Pinpoint the cell where the given text exists, returning its [x, y] midpoint coordinate. 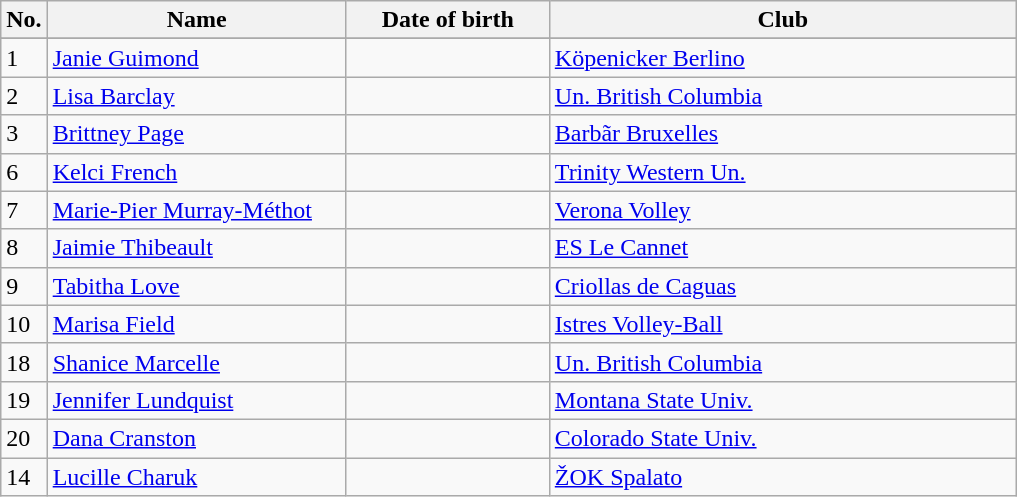
10 [24, 324]
Name [196, 20]
Dana Cranston [196, 438]
3 [24, 134]
Köpenicker Berlino [782, 58]
Barbãr Bruxelles [782, 134]
1 [24, 58]
18 [24, 362]
Lisa Barclay [196, 96]
Istres Volley-Ball [782, 324]
Shanice Marcelle [196, 362]
20 [24, 438]
6 [24, 172]
7 [24, 210]
8 [24, 248]
Marisa Field [196, 324]
Colorado State Univ. [782, 438]
14 [24, 477]
Criollas de Caguas [782, 286]
Brittney Page [196, 134]
ŽOK Spalato [782, 477]
Marie-Pier Murray-Méthot [196, 210]
Club [782, 20]
ES Le Cannet [782, 248]
Verona Volley [782, 210]
Lucille Charuk [196, 477]
Janie Guimond [196, 58]
Jennifer Lundquist [196, 400]
Montana State Univ. [782, 400]
2 [24, 96]
Date of birth [448, 20]
9 [24, 286]
Tabitha Love [196, 286]
Kelci French [196, 172]
Trinity Western Un. [782, 172]
Jaimie Thibeault [196, 248]
19 [24, 400]
No. [24, 20]
